For the text-containing cell, return its midpoint in (x, y) coordinate format. 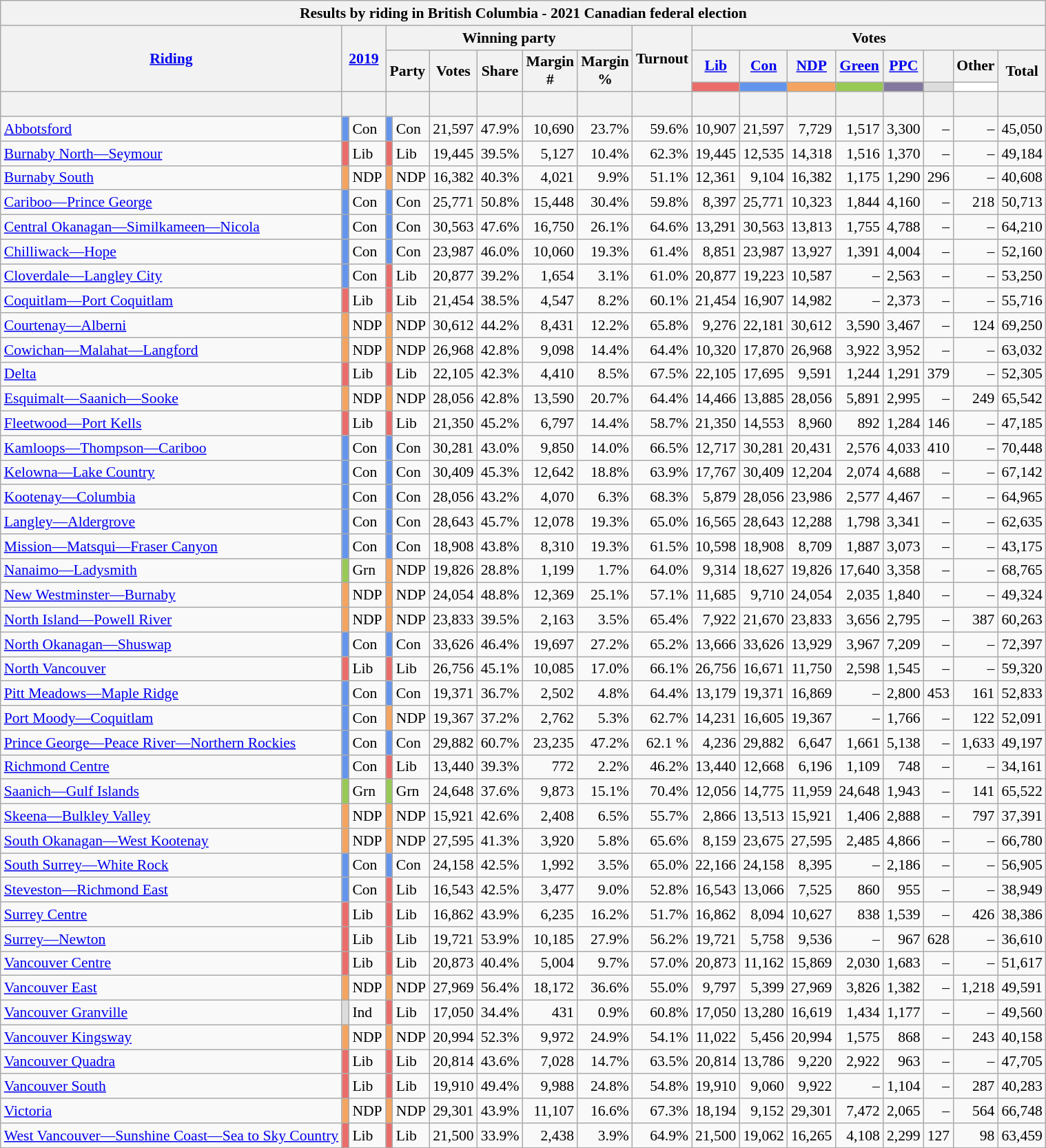
65.6% (662, 841)
42.3% (500, 374)
10,907 (715, 129)
15,448 (550, 203)
1,290 (904, 178)
7,209 (904, 644)
52,305 (1021, 374)
4,236 (715, 743)
1,406 (859, 817)
20,431 (812, 448)
4,021 (550, 178)
2,163 (550, 620)
South Okanagan—West Kootenay (171, 841)
45.1% (500, 669)
14,466 (715, 399)
North Vancouver (171, 669)
7,525 (812, 890)
Total (1021, 70)
453 (939, 694)
2,795 (904, 620)
1,654 (550, 276)
26.1% (605, 227)
Langley—Aldergrove (171, 522)
14.7% (605, 1062)
48.8% (500, 595)
5,758 (763, 939)
7,729 (812, 129)
47.6% (500, 227)
1,943 (904, 792)
9,922 (812, 1087)
Cowichan—Malahat—Langford (171, 350)
39.3% (500, 767)
122 (976, 718)
1,382 (904, 988)
61.0% (662, 276)
8,397 (715, 203)
Winning party (509, 38)
4,410 (550, 374)
43,175 (1021, 546)
11,022 (715, 1037)
24.9% (605, 1037)
Burnaby South (171, 178)
379 (939, 374)
49,197 (1021, 743)
16,605 (763, 718)
65,522 (1021, 792)
51,617 (1021, 963)
9,850 (550, 448)
3,073 (904, 546)
2,577 (859, 498)
17,695 (763, 374)
124 (976, 325)
42.6% (500, 817)
50,713 (1021, 203)
5,879 (715, 498)
963 (904, 1062)
2,065 (904, 1111)
44.2% (500, 325)
56,905 (1021, 865)
4,004 (904, 252)
6,647 (812, 743)
16.2% (605, 914)
19,062 (763, 1136)
9,710 (763, 595)
1,218 (976, 988)
49,184 (1021, 154)
772 (550, 767)
Margin% (605, 70)
8,431 (550, 325)
2,186 (904, 865)
3,656 (859, 620)
161 (976, 694)
9,591 (812, 374)
431 (550, 1013)
47,185 (1021, 424)
63.5% (662, 1062)
19,223 (763, 276)
16,671 (763, 669)
50.8% (500, 203)
2,888 (904, 817)
Share (500, 70)
1.7% (605, 571)
3,341 (904, 522)
4,070 (550, 498)
61.5% (662, 546)
10,627 (812, 914)
66,780 (1021, 841)
43.8% (500, 546)
59,320 (1021, 669)
8,094 (763, 914)
65,542 (1021, 399)
1,104 (904, 1087)
64,965 (1021, 498)
69,250 (1021, 325)
60,263 (1021, 620)
4,866 (904, 841)
Delta (171, 374)
49,324 (1021, 595)
1,840 (904, 595)
4,788 (904, 227)
72,397 (1021, 644)
8,960 (812, 424)
628 (939, 939)
2,762 (550, 718)
4.8% (605, 694)
52,091 (1021, 718)
18,627 (763, 571)
5,456 (763, 1037)
68,765 (1021, 571)
47.9% (500, 129)
1,517 (859, 129)
Fleetwood—Port Kells (171, 424)
127 (939, 1136)
2,408 (550, 817)
12,642 (550, 473)
1,434 (859, 1013)
36,610 (1021, 939)
1,175 (859, 178)
Party (408, 70)
13,280 (763, 1013)
47.2% (605, 743)
66.5% (662, 448)
Port Moody—Coquitlam (171, 718)
64,210 (1021, 227)
18.8% (605, 473)
22,166 (715, 865)
Coquitlam—Port Coquitlam (171, 301)
1,291 (904, 374)
West Vancouver—Sunshine Coast—Sea to Sky Country (171, 1136)
2.2% (605, 767)
64.9% (662, 1136)
892 (859, 424)
13,927 (812, 252)
12,361 (715, 178)
287 (976, 1087)
1,244 (859, 374)
296 (939, 178)
9,098 (550, 350)
South Surrey—White Rock (171, 865)
55.7% (662, 817)
New Westminster—Burnaby (171, 595)
11,685 (715, 595)
3.1% (605, 276)
5.3% (605, 718)
10,085 (550, 669)
9.7% (605, 963)
4,688 (904, 473)
2019 (364, 59)
5,399 (763, 988)
1,633 (976, 743)
13,666 (715, 644)
Saanich—Gulf Islands (171, 792)
13,179 (715, 694)
55.0% (662, 988)
40.4% (500, 963)
Green (859, 66)
1,755 (859, 227)
17.0% (605, 669)
49,591 (1021, 988)
45.7% (500, 522)
11,750 (812, 669)
62,635 (1021, 522)
2,485 (859, 841)
7,472 (859, 1111)
868 (904, 1037)
5.8% (605, 841)
52.3% (500, 1037)
37,391 (1021, 817)
12,535 (763, 154)
797 (976, 817)
2,598 (859, 669)
6.5% (605, 817)
Vancouver Granville (171, 1013)
12,078 (550, 522)
40.3% (500, 178)
8,709 (812, 546)
4,160 (904, 203)
9,060 (763, 1087)
16,907 (763, 301)
1,992 (550, 865)
Courtenay—Alberni (171, 325)
9,873 (550, 792)
Richmond Centre (171, 767)
54.1% (662, 1037)
10,690 (550, 129)
Nanaimo—Ladysmith (171, 571)
16,265 (812, 1136)
70,448 (1021, 448)
34.4% (500, 1013)
36.7% (500, 694)
65.2% (662, 644)
9,797 (715, 988)
9,314 (715, 571)
13,813 (812, 227)
23,675 (763, 841)
9,988 (550, 1087)
12,668 (763, 767)
56.2% (662, 939)
8,851 (715, 252)
564 (976, 1111)
37.6% (500, 792)
59.8% (662, 203)
3,590 (859, 325)
23.7% (605, 129)
Vancouver East (171, 988)
18,172 (550, 988)
47,705 (1021, 1062)
Burnaby North—Seymour (171, 154)
27.9% (605, 939)
2,035 (859, 595)
Kelowna—Lake Country (171, 473)
1,284 (904, 424)
387 (976, 620)
20.7% (605, 399)
37.2% (500, 718)
9,972 (550, 1037)
53.9% (500, 939)
33.9% (500, 1136)
49.4% (500, 1087)
60.7% (500, 743)
66,748 (1021, 1111)
Turnout (662, 59)
4,547 (550, 301)
1,661 (859, 743)
53,250 (1021, 276)
59.6% (662, 129)
249 (976, 399)
63,459 (1021, 1136)
62.3% (662, 154)
955 (904, 890)
5,004 (550, 963)
16.6% (605, 1111)
1,109 (859, 767)
8,395 (812, 865)
Pitt Meadows—Maple Ridge (171, 694)
14,982 (812, 301)
14,775 (763, 792)
3,920 (550, 841)
52,160 (1021, 252)
15,869 (812, 963)
3,826 (859, 988)
13,590 (550, 399)
9,536 (812, 939)
40,158 (1021, 1037)
Mission—Matsqui—Fraser Canyon (171, 546)
21,670 (763, 620)
6,235 (550, 914)
13,929 (812, 644)
51.7% (662, 914)
2,563 (904, 276)
0.9% (605, 1013)
PPC (904, 66)
North Okanagan—Shuswap (171, 644)
1,370 (904, 154)
6,196 (812, 767)
13,513 (763, 817)
Esquimalt—Saanich—Sooke (171, 399)
45.2% (500, 424)
10,060 (550, 252)
2,502 (550, 694)
13,885 (763, 399)
243 (976, 1037)
860 (859, 890)
426 (976, 914)
9,104 (763, 178)
40,283 (1021, 1087)
16,750 (550, 227)
49,560 (1021, 1013)
967 (904, 939)
1,844 (859, 203)
Steveston—Richmond East (171, 890)
10.4% (605, 154)
60.1% (662, 301)
Chilliwack—Hope (171, 252)
56.4% (500, 988)
Results by riding in British Columbia - 2021 Canadian federal election (524, 13)
Vancouver Quadra (171, 1062)
10,323 (812, 203)
748 (904, 767)
1,683 (904, 963)
3,922 (859, 350)
54.8% (662, 1087)
Central Okanagan—Similkameen—Nicola (171, 227)
2,995 (904, 399)
10,320 (715, 350)
146 (939, 424)
2,030 (859, 963)
65.4% (662, 620)
28.8% (500, 571)
1,177 (904, 1013)
34,161 (1021, 767)
51.1% (662, 178)
38,386 (1021, 914)
2,800 (904, 694)
2,299 (904, 1136)
Margin# (550, 70)
2,074 (859, 473)
10,587 (812, 276)
36.6% (605, 988)
46.0% (500, 252)
64.6% (662, 227)
45.3% (500, 473)
Ind (367, 1013)
1,539 (904, 914)
Cariboo—Prince George (171, 203)
Surrey—Newton (171, 939)
61.4% (662, 252)
43.0% (500, 448)
1,199 (550, 571)
13,291 (715, 227)
8.5% (605, 374)
Cloverdale—Langley City (171, 276)
2,438 (550, 1136)
46.2% (662, 767)
17,870 (763, 350)
6,797 (550, 424)
14.0% (605, 448)
43.2% (500, 498)
55,716 (1021, 301)
23,235 (550, 743)
5,138 (904, 743)
62.7% (662, 718)
838 (859, 914)
12,288 (812, 522)
5,127 (550, 154)
52.8% (662, 890)
Prince George—Peace River—Northern Rockies (171, 743)
67,142 (1021, 473)
25.1% (605, 595)
2,576 (859, 448)
13,786 (763, 1062)
1,391 (859, 252)
17,640 (859, 571)
17,767 (715, 473)
Abbotsford (171, 129)
46.4% (500, 644)
12,369 (550, 595)
52,833 (1021, 694)
68.3% (662, 498)
16,619 (812, 1013)
9,220 (812, 1062)
24.8% (605, 1087)
North Island—Powell River (171, 620)
14,553 (763, 424)
18,194 (715, 1111)
8,310 (550, 546)
6.3% (605, 498)
12,717 (715, 448)
38,949 (1021, 890)
14,231 (715, 718)
4,467 (904, 498)
9,152 (763, 1111)
9.9% (605, 178)
Vancouver Centre (171, 963)
10,185 (550, 939)
57.0% (662, 963)
22,181 (763, 325)
11,162 (763, 963)
67.3% (662, 1111)
218 (976, 203)
3,300 (904, 129)
410 (939, 448)
16,565 (715, 522)
3,358 (904, 571)
39.2% (500, 276)
19,697 (550, 644)
45,050 (1021, 129)
Kamloops—Thompson—Cariboo (171, 448)
27.2% (605, 644)
Vancouver South (171, 1087)
141 (976, 792)
63.9% (662, 473)
10,598 (715, 546)
64.0% (662, 571)
3,477 (550, 890)
38.5% (500, 301)
41.3% (500, 841)
12,056 (715, 792)
4,033 (904, 448)
12,204 (812, 473)
7,028 (550, 1062)
65.8% (662, 325)
23,986 (812, 498)
2,922 (859, 1062)
Victoria (171, 1111)
40,608 (1021, 178)
1,798 (859, 522)
60.8% (662, 1013)
1,575 (859, 1037)
9,276 (715, 325)
9.0% (605, 890)
8.2% (605, 301)
14,318 (812, 154)
Vancouver Kingsway (171, 1037)
4,108 (859, 1136)
1,887 (859, 546)
1,766 (904, 718)
43.6% (500, 1062)
70.4% (662, 792)
66.1% (662, 669)
Other (976, 66)
11,959 (812, 792)
Surrey Centre (171, 914)
57.1% (662, 595)
63,032 (1021, 350)
12.2% (605, 325)
62.1 % (662, 743)
3,967 (859, 644)
30.4% (605, 203)
11,107 (550, 1111)
58.7% (662, 424)
3,467 (904, 325)
15.1% (605, 792)
Kootenay—Columbia (171, 498)
98 (976, 1136)
1,545 (904, 669)
16,869 (812, 694)
8,159 (715, 841)
Skeena—Bulkley Valley (171, 817)
Riding (171, 59)
2,373 (904, 301)
67.5% (662, 374)
2,866 (715, 817)
5,891 (859, 399)
3,952 (904, 350)
1,516 (859, 154)
7,922 (715, 620)
3.9% (605, 1136)
13,066 (763, 890)
